Determine the [x, y] coordinate at the center of the cell enclosing the given text.  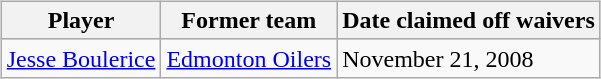
Date claimed off waivers [469, 20]
Jesse Boulerice [81, 58]
Edmonton Oilers [249, 58]
Former team [249, 20]
Player [81, 20]
November 21, 2008 [469, 58]
